Scan for the cell matching the given text and deliver its [x, y] coordinate at center. 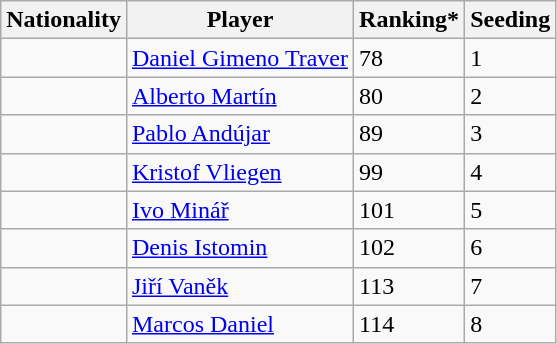
5 [510, 210]
Seeding [510, 20]
6 [510, 248]
Ivo Minář [240, 210]
Daniel Gimeno Traver [240, 58]
Nationality [64, 20]
Pablo Andújar [240, 134]
2 [510, 96]
Player [240, 20]
99 [410, 172]
78 [410, 58]
7 [510, 286]
4 [510, 172]
8 [510, 324]
Alberto Martín [240, 96]
Denis Istomin [240, 248]
102 [410, 248]
Jiří Vaněk [240, 286]
101 [410, 210]
89 [410, 134]
80 [410, 96]
Ranking* [410, 20]
Kristof Vliegen [240, 172]
114 [410, 324]
3 [510, 134]
1 [510, 58]
113 [410, 286]
Marcos Daniel [240, 324]
